Pinpoint the cell where the given text exists, returning its [X, Y] midpoint coordinate. 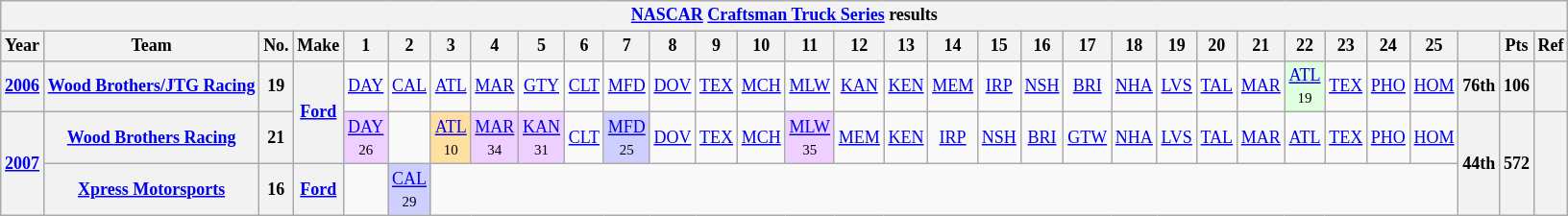
ATL10 [451, 138]
24 [1387, 46]
NASCAR Craftsman Truck Series results [784, 15]
5 [542, 46]
106 [1517, 86]
20 [1216, 46]
3 [451, 46]
15 [999, 46]
25 [1433, 46]
No. [277, 46]
13 [906, 46]
Xpress Motorsports [151, 189]
KAN31 [542, 138]
9 [717, 46]
12 [859, 46]
8 [673, 46]
KAN [859, 86]
572 [1517, 163]
ATL19 [1305, 86]
23 [1346, 46]
44th [1480, 163]
GTY [542, 86]
CAL29 [409, 189]
Team [151, 46]
1 [366, 46]
Make [319, 46]
22 [1305, 46]
GTW [1088, 138]
10 [761, 46]
11 [809, 46]
Ref [1551, 46]
2007 [23, 163]
Wood Brothers/JTG Racing [151, 86]
7 [626, 46]
18 [1135, 46]
17 [1088, 46]
Year [23, 46]
76th [1480, 86]
DAY [366, 86]
Pts [1517, 46]
2006 [23, 86]
Wood Brothers Racing [151, 138]
MAR34 [495, 138]
MFD25 [626, 138]
DAY26 [366, 138]
MLW35 [809, 138]
2 [409, 46]
CAL [409, 86]
MFD [626, 86]
6 [584, 46]
14 [953, 46]
4 [495, 46]
MLW [809, 86]
